Pinpoint the cell where the given text exists, returning its (X, Y) midpoint coordinate. 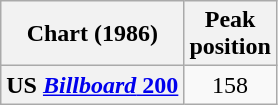
Chart (1986) (92, 34)
Peakposition (230, 34)
158 (230, 85)
US Billboard 200 (92, 85)
